Return the (X, Y) coordinate for the center point of the cell that contains the specified text.  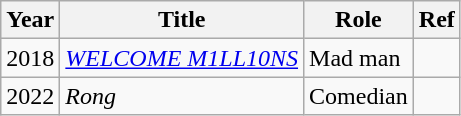
Role (359, 20)
Year (30, 20)
2018 (30, 58)
Title (182, 20)
Comedian (359, 96)
Rong (182, 96)
Ref (436, 20)
2022 (30, 96)
Mad man (359, 58)
WELCOME M1LL10NS (182, 58)
